Pinpoint the cell where the given text exists, returning its (x, y) midpoint coordinate. 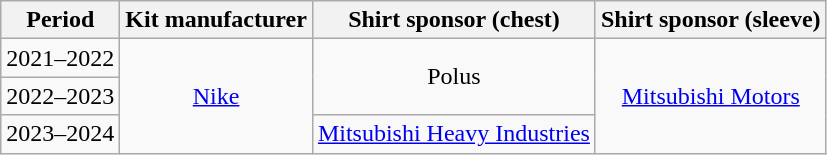
2023–2024 (60, 134)
Mitsubishi Motors (710, 96)
Nike (216, 96)
Polus (454, 77)
Shirt sponsor (chest) (454, 20)
2021–2022 (60, 58)
2022–2023 (60, 96)
Period (60, 20)
Mitsubishi Heavy Industries (454, 134)
Kit manufacturer (216, 20)
Shirt sponsor (sleeve) (710, 20)
